Return the [x, y] coordinate for the center point of the cell that contains the specified text.  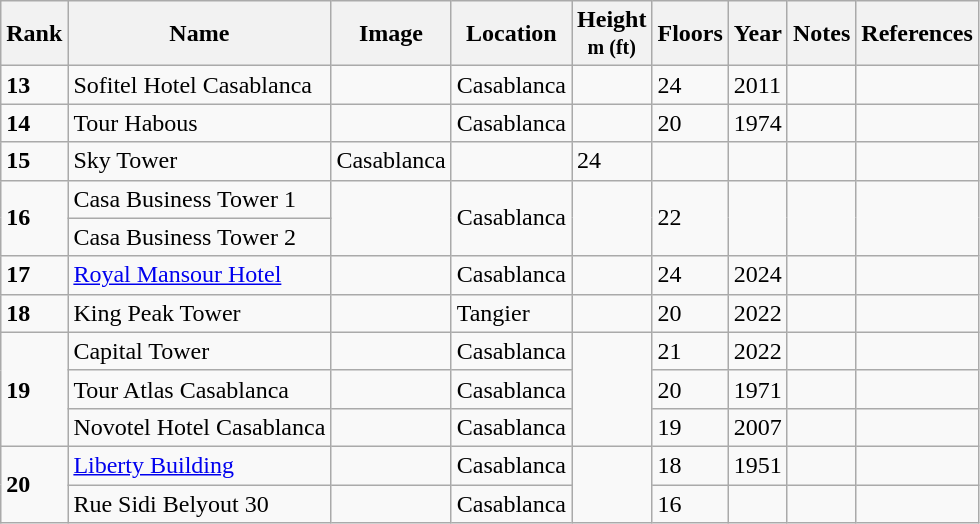
Royal Mansour Hotel [200, 275]
Novotel Hotel Casablanca [200, 427]
Floors [690, 34]
References [918, 34]
Tour Atlas Casablanca [200, 389]
2007 [758, 427]
2024 [758, 275]
13 [34, 85]
21 [690, 351]
Location [511, 34]
Tour Habous [200, 123]
Rue Sidi Belyout 30 [200, 503]
Casa Business Tower 1 [200, 199]
1971 [758, 389]
Image [391, 34]
Tangier [511, 313]
2011 [758, 85]
Name [200, 34]
Notes [821, 34]
Year [758, 34]
Liberty Building [200, 465]
Heightm (ft) [612, 34]
Casa Business Tower 2 [200, 237]
17 [34, 275]
King Peak Tower [200, 313]
Rank [34, 34]
Capital Tower [200, 351]
15 [34, 161]
Sofitel Hotel Casablanca [200, 85]
1974 [758, 123]
1951 [758, 465]
22 [690, 218]
14 [34, 123]
Sky Tower [200, 161]
